Identify which cell holds the provided text, then report its (X, Y) central coordinate. 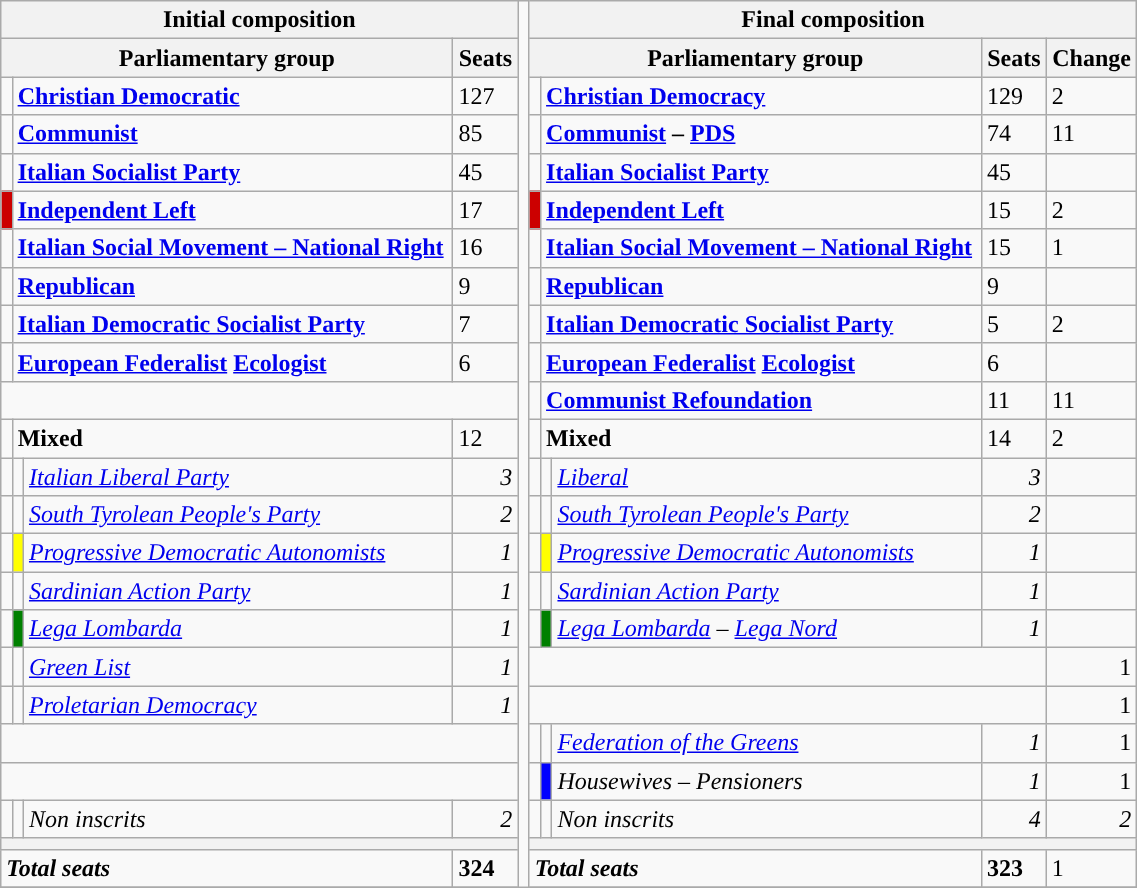
Change (1092, 58)
Communist Refoundation (762, 400)
Communist – PDS (762, 134)
323 (1014, 868)
12 (486, 438)
Final composition (833, 20)
4 (1014, 819)
Proletarian Democracy (238, 705)
324 (486, 868)
14 (1014, 438)
Green List (238, 667)
5 (1014, 324)
Communist (232, 134)
17 (486, 210)
129 (1014, 96)
Housewives – Pensioners (766, 781)
Lega Lombarda (238, 629)
Italian Liberal Party (238, 477)
16 (486, 248)
127 (486, 96)
7 (486, 324)
Christian Democracy (762, 96)
Lega Lombarda – Lega Nord (766, 629)
74 (1014, 134)
Christian Democratic (232, 96)
Initial composition (260, 20)
Federation of the Greens (766, 743)
Liberal (766, 477)
85 (486, 134)
